Return (x, y) of the center of cell containing provided text 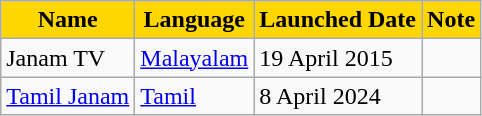
19 April 2015 (338, 58)
Launched Date (338, 20)
Language (194, 20)
Tamil (194, 96)
Note (452, 20)
Tamil Janam (68, 96)
8 April 2024 (338, 96)
Name (68, 20)
Janam TV (68, 58)
Malayalam (194, 58)
